Identify which cell holds the provided text, then report its (X, Y) central coordinate. 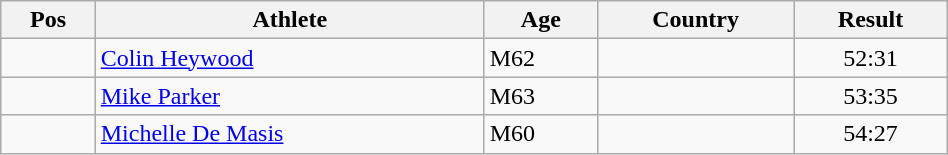
M62 (540, 58)
Mike Parker (290, 96)
Pos (48, 20)
Michelle De Masis (290, 134)
54:27 (870, 134)
Athlete (290, 20)
M63 (540, 96)
52:31 (870, 58)
Result (870, 20)
M60 (540, 134)
Age (540, 20)
Colin Heywood (290, 58)
53:35 (870, 96)
Country (695, 20)
